Output the [x, y] coordinate of the center of the cell containing the given text.  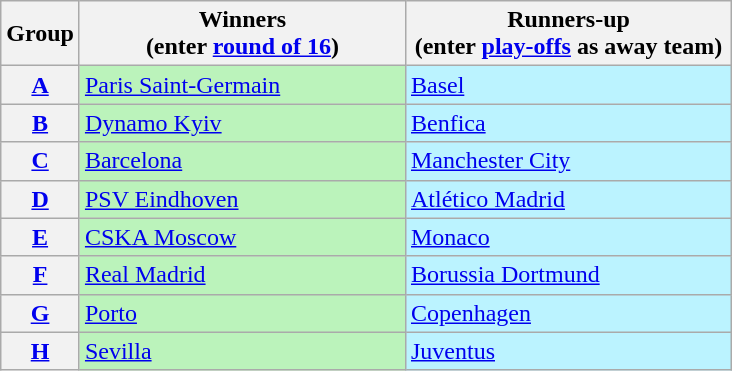
Winners(enter round of 16) [242, 34]
Group [40, 34]
C [40, 161]
Paris Saint-Germain [242, 85]
B [40, 123]
Monaco [568, 237]
D [40, 199]
Copenhagen [568, 313]
Porto [242, 313]
Manchester City [568, 161]
Dynamo Kyiv [242, 123]
Basel [568, 85]
PSV Eindhoven [242, 199]
Runners-up(enter play-offs as away team) [568, 34]
Borussia Dortmund [568, 275]
Sevilla [242, 351]
G [40, 313]
Juventus [568, 351]
Barcelona [242, 161]
F [40, 275]
H [40, 351]
E [40, 237]
A [40, 85]
Benfica [568, 123]
CSKA Moscow [242, 237]
Real Madrid [242, 275]
Atlético Madrid [568, 199]
